Scan for the cell matching the given text and deliver its [x, y] coordinate at center. 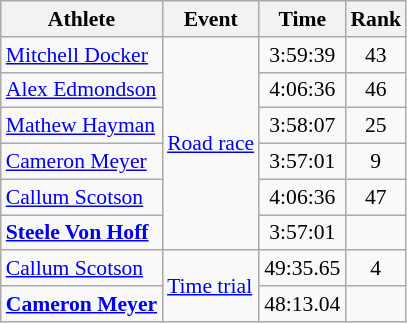
Mathew Hayman [82, 126]
Event [210, 19]
48:13.04 [302, 304]
Time trial [210, 286]
43 [376, 55]
Steele Von Hoff [82, 233]
3:58:07 [302, 126]
4 [376, 269]
Alex Edmondson [82, 90]
Time [302, 19]
46 [376, 90]
9 [376, 162]
Mitchell Docker [82, 55]
49:35.65 [302, 269]
Athlete [82, 19]
25 [376, 126]
Rank [376, 19]
47 [376, 197]
3:59:39 [302, 55]
Road race [210, 144]
